Search for the cell housing the specified text and yield its (X, Y) center coordinate. 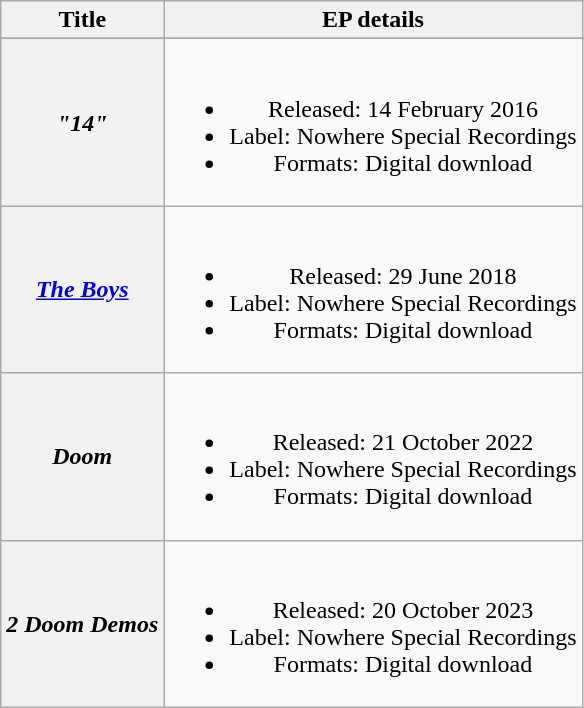
Released: 21 October 2022Label: Nowhere Special RecordingsFormats: Digital download (373, 456)
Released: 29 June 2018Label: Nowhere Special RecordingsFormats: Digital download (373, 290)
Doom (82, 456)
"14" (82, 122)
The Boys (82, 290)
EP details (373, 20)
Title (82, 20)
Released: 20 October 2023Label: Nowhere Special RecordingsFormats: Digital download (373, 624)
2 Doom Demos (82, 624)
Released: 14 February 2016Label: Nowhere Special RecordingsFormats: Digital download (373, 122)
